Identify which cell holds the provided text, then report its [x, y] central coordinate. 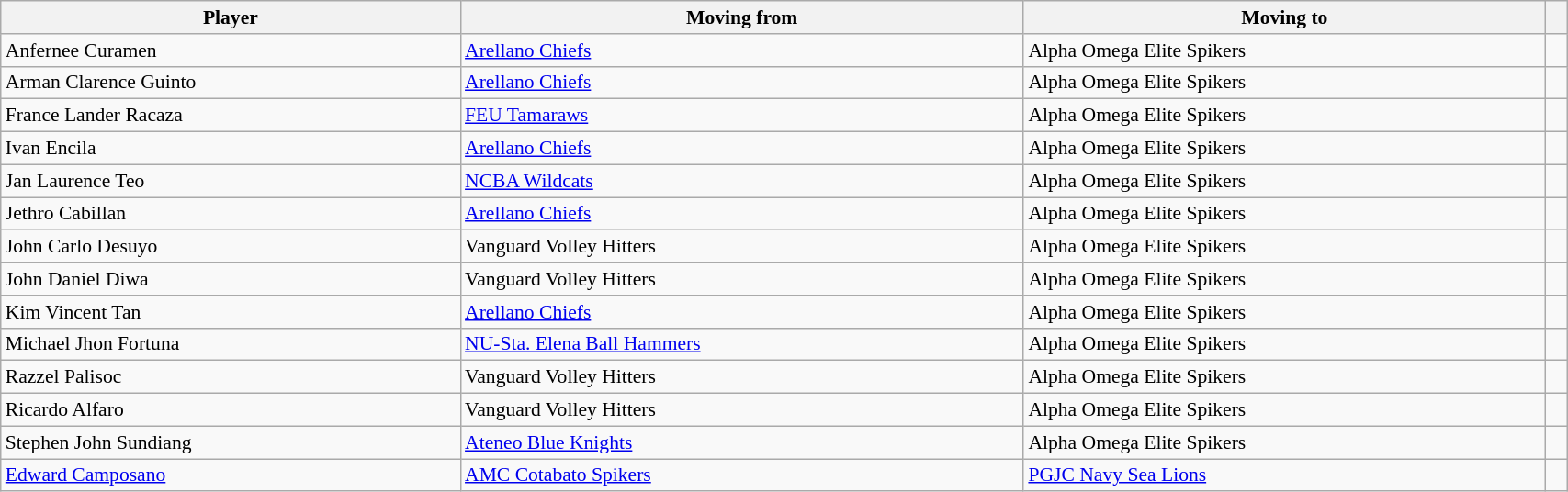
France Lander Racaza [231, 116]
Anfernee Curamen [231, 50]
Player [231, 17]
Ateneo Blue Knights [742, 442]
John Daniel Diwa [231, 279]
Ricardo Alfaro [231, 410]
Michael Jhon Fortuna [231, 344]
Razzel Palisoc [231, 377]
FEU Tamaraws [742, 116]
Moving to [1284, 17]
NU-Sta. Elena Ball Hammers [742, 344]
AMC Cotabato Spikers [742, 475]
NCBA Wildcats [742, 181]
John Carlo Desuyo [231, 247]
Edward Camposano [231, 475]
PGJC Navy Sea Lions [1284, 475]
Ivan Encila [231, 149]
Stephen John Sundiang [231, 442]
Arman Clarence Guinto [231, 83]
Moving from [742, 17]
Jan Laurence Teo [231, 181]
Jethro Cabillan [231, 214]
Kim Vincent Tan [231, 312]
